Return the (x, y) coordinate for the center point of the cell that contains the specified text.  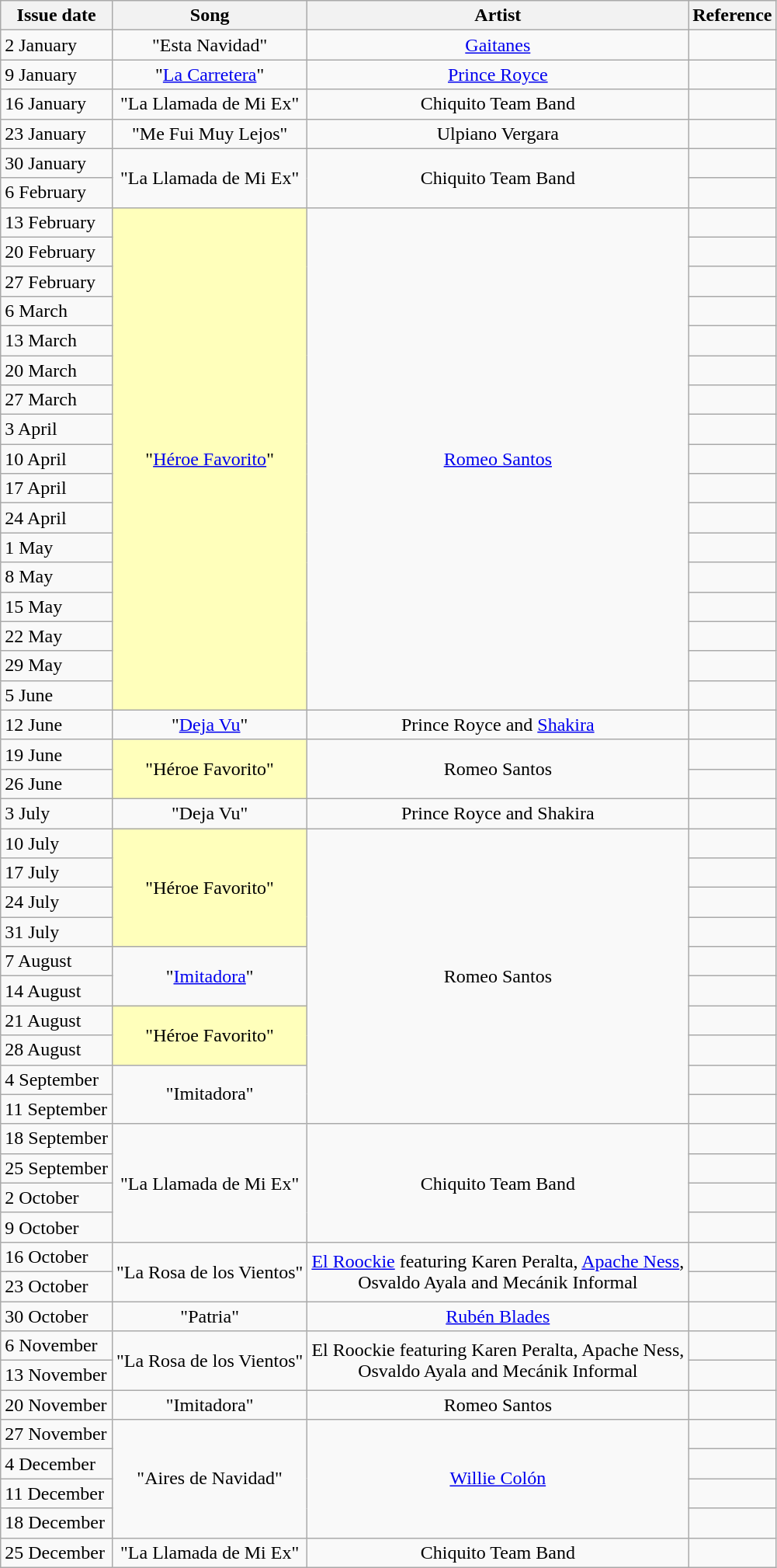
11 September (57, 1109)
Reference (733, 16)
Issue date (57, 16)
6 March (57, 311)
Ulpiano Vergara (498, 134)
23 January (57, 134)
Artist (498, 16)
20 February (57, 252)
16 October (57, 1257)
21 August (57, 1020)
9 October (57, 1227)
7 August (57, 961)
20 March (57, 370)
30 October (57, 1316)
"Me Fui Muy Lejos" (210, 134)
22 May (57, 636)
10 July (57, 843)
"Esta Navidad" (210, 45)
13 November (57, 1375)
18 September (57, 1139)
17 July (57, 873)
12 June (57, 725)
4 December (57, 1464)
3 July (57, 813)
2 January (57, 45)
Rubén Blades (498, 1316)
20 November (57, 1405)
"Patria" (210, 1316)
Song (210, 16)
15 May (57, 607)
27 February (57, 281)
1 May (57, 548)
Willie Colón (498, 1479)
25 December (57, 1552)
2 October (57, 1198)
17 April (57, 488)
18 December (57, 1523)
25 September (57, 1168)
Gaitanes (498, 45)
5 June (57, 695)
28 August (57, 1050)
13 March (57, 340)
"Aires de Navidad" (210, 1479)
24 July (57, 902)
3 April (57, 429)
31 July (57, 932)
19 June (57, 754)
Prince Royce (498, 75)
10 April (57, 459)
13 February (57, 222)
11 December (57, 1493)
"La Carretera" (210, 75)
30 January (57, 163)
9 January (57, 75)
27 November (57, 1434)
6 November (57, 1346)
16 January (57, 104)
14 August (57, 991)
8 May (57, 577)
27 March (57, 400)
4 September (57, 1080)
29 May (57, 666)
26 June (57, 784)
23 October (57, 1286)
6 February (57, 193)
24 April (57, 518)
